Search for the cell housing the specified text and yield its [x, y] center coordinate. 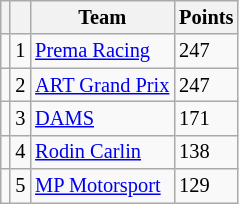
4 [20, 152]
3 [20, 118]
Points [206, 17]
Rodin Carlin [102, 152]
5 [20, 186]
2 [20, 85]
1 [20, 51]
ART Grand Prix [102, 85]
Prema Racing [102, 51]
138 [206, 152]
DAMS [102, 118]
171 [206, 118]
MP Motorsport [102, 186]
Team [102, 17]
129 [206, 186]
